Find where the given text appears and provide that cell's center as (X, Y) coordinate. 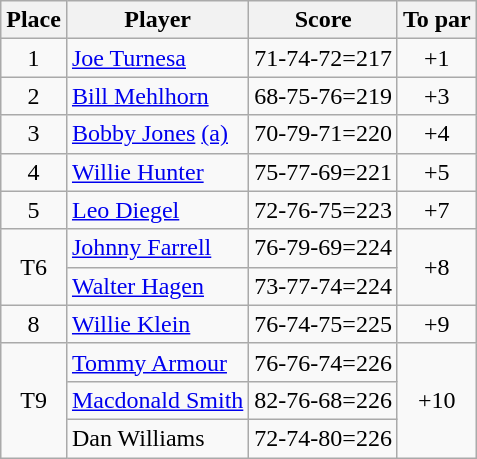
Place (34, 20)
Walter Hagen (157, 286)
75-77-69=221 (324, 172)
To par (436, 20)
82-76-68=226 (324, 400)
+7 (436, 210)
76-79-69=224 (324, 248)
+10 (436, 400)
3 (34, 134)
72-74-80=226 (324, 438)
Leo Diegel (157, 210)
76-74-75=225 (324, 324)
68-75-76=219 (324, 96)
72-76-75=223 (324, 210)
1 (34, 58)
70-79-71=220 (324, 134)
Willie Klein (157, 324)
Bill Mehlhorn (157, 96)
Macdonald Smith (157, 400)
+9 (436, 324)
+5 (436, 172)
Score (324, 20)
5 (34, 210)
+4 (436, 134)
T6 (34, 267)
Tommy Armour (157, 362)
73-77-74=224 (324, 286)
T9 (34, 400)
71-74-72=217 (324, 58)
Dan Williams (157, 438)
+3 (436, 96)
Willie Hunter (157, 172)
+1 (436, 58)
Joe Turnesa (157, 58)
+8 (436, 267)
2 (34, 96)
Johnny Farrell (157, 248)
Bobby Jones (a) (157, 134)
76-76-74=226 (324, 362)
Player (157, 20)
8 (34, 324)
4 (34, 172)
